Scan for the cell matching the given text and deliver its (X, Y) coordinate at center. 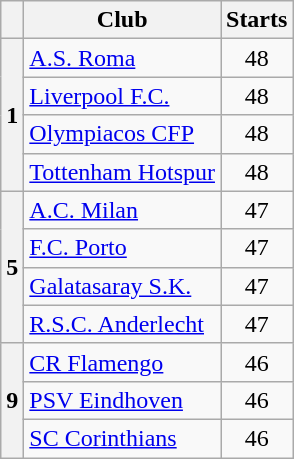
5 (12, 267)
R.S.C. Anderlecht (122, 324)
A.C. Milan (122, 210)
A.S. Roma (122, 58)
SC Corinthians (122, 438)
PSV Eindhoven (122, 400)
F.C. Porto (122, 248)
9 (12, 400)
1 (12, 115)
CR Flamengo (122, 362)
Club (122, 20)
Galatasaray S.K. (122, 286)
Liverpool F.C. (122, 96)
Tottenham Hotspur (122, 172)
Olympiacos CFP (122, 134)
Starts (256, 20)
